Scan for the cell matching the given text and deliver its (X, Y) coordinate at center. 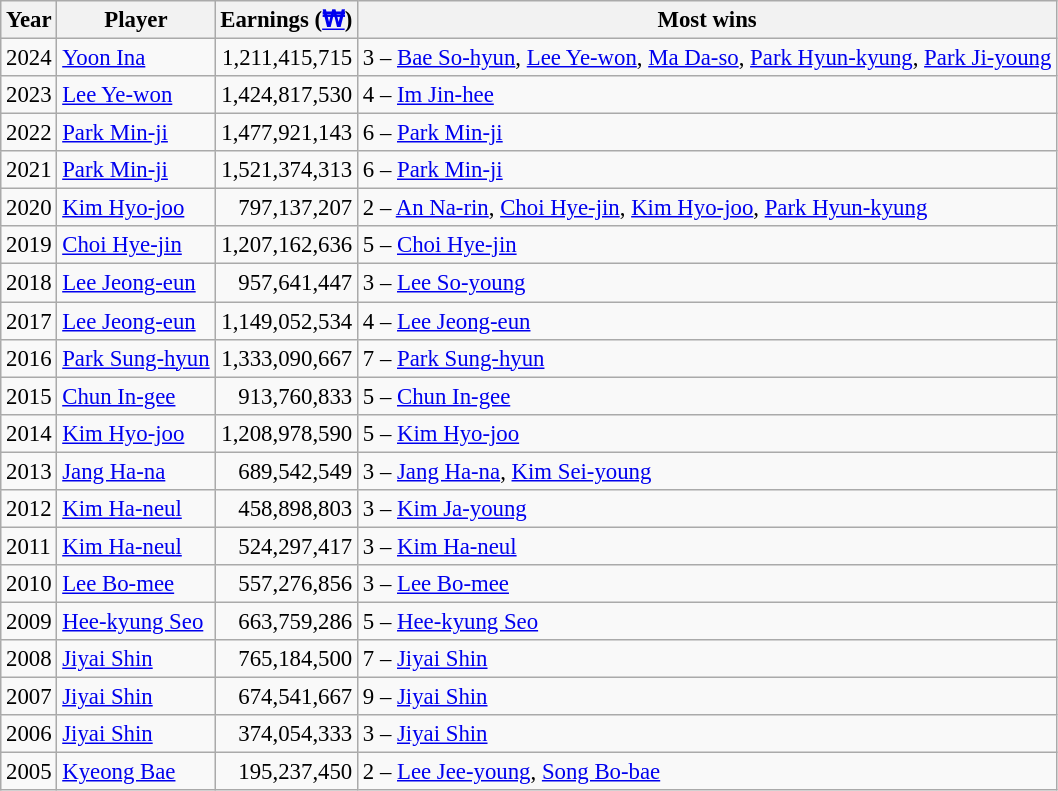
2019 (29, 245)
Jang Ha-na (136, 471)
2014 (29, 433)
797,137,207 (286, 208)
Earnings (₩) (286, 20)
2007 (29, 697)
1,477,921,143 (286, 133)
3 – Jiyai Shin (708, 734)
1,424,817,530 (286, 95)
524,297,417 (286, 546)
4 – Im Jin-hee (708, 95)
1,149,052,534 (286, 321)
2022 (29, 133)
3 – Kim Ha-neul (708, 546)
957,641,447 (286, 283)
2013 (29, 471)
2018 (29, 283)
Lee Ye-won (136, 95)
2005 (29, 772)
2006 (29, 734)
1,521,374,313 (286, 170)
5 – Hee-kyung Seo (708, 621)
2016 (29, 358)
Hee-kyung Seo (136, 621)
Kyeong Bae (136, 772)
3 – Jang Ha-na, Kim Sei-young (708, 471)
374,054,333 (286, 734)
2021 (29, 170)
9 – Jiyai Shin (708, 697)
2020 (29, 208)
5 – Kim Hyo-joo (708, 433)
Most wins (708, 20)
5 – Choi Hye-jin (708, 245)
Choi Hye-jin (136, 245)
689,542,549 (286, 471)
1,333,090,667 (286, 358)
3 – Lee Bo-mee (708, 584)
458,898,803 (286, 509)
663,759,286 (286, 621)
7 – Jiyai Shin (708, 659)
1,207,162,636 (286, 245)
5 – Chun In-gee (708, 396)
2010 (29, 584)
2023 (29, 95)
Park Sung-hyun (136, 358)
195,237,450 (286, 772)
1,211,415,715 (286, 58)
3 – Lee So-young (708, 283)
Yoon Ina (136, 58)
Player (136, 20)
1,208,978,590 (286, 433)
Lee Bo-mee (136, 584)
4 – Lee Jeong-eun (708, 321)
2015 (29, 396)
3 – Bae So-hyun, Lee Ye-won, Ma Da-so, Park Hyun-kyung, Park Ji-young (708, 58)
2017 (29, 321)
2009 (29, 621)
Year (29, 20)
674,541,667 (286, 697)
7 – Park Sung-hyun (708, 358)
913,760,833 (286, 396)
2011 (29, 546)
2 – Lee Jee-young, Song Bo-bae (708, 772)
2008 (29, 659)
557,276,856 (286, 584)
3 – Kim Ja-young (708, 509)
765,184,500 (286, 659)
2 – An Na-rin, Choi Hye-jin, Kim Hyo-joo, Park Hyun-kyung (708, 208)
2024 (29, 58)
2012 (29, 509)
Chun In-gee (136, 396)
